Capture the cell that displays the provided text and extract its [X, Y] central coordinate. 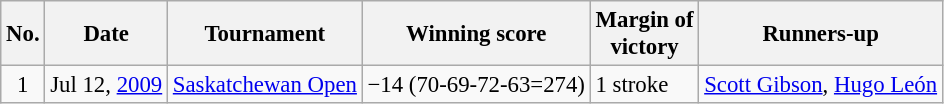
1 [23, 85]
−14 (70-69-72-63=274) [476, 85]
Runners-up [820, 34]
Tournament [266, 34]
Margin ofvictory [644, 34]
Date [106, 34]
Scott Gibson, Hugo León [820, 85]
Jul 12, 2009 [106, 85]
Saskatchewan Open [266, 85]
Winning score [476, 34]
1 stroke [644, 85]
No. [23, 34]
